Provide the [x, y] coordinate of the cell's center where the given text is located.  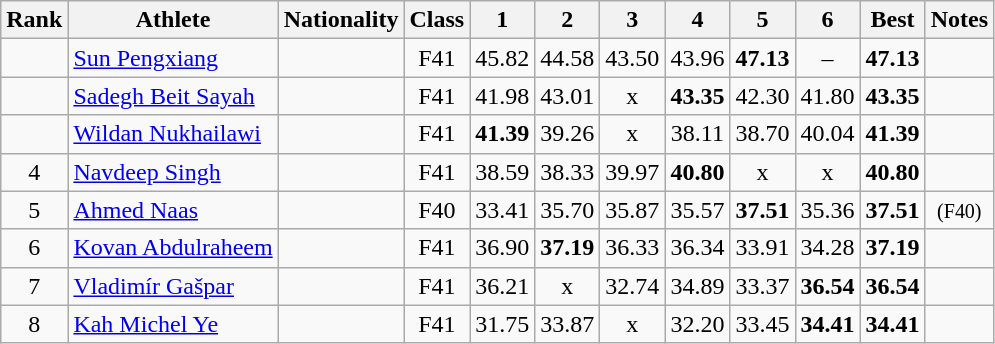
Nationality [341, 20]
39.97 [632, 172]
Kah Michel Ye [173, 324]
36.33 [632, 248]
44.58 [568, 58]
38.33 [568, 172]
33.91 [762, 248]
38.11 [698, 134]
32.20 [698, 324]
41.80 [828, 96]
38.59 [502, 172]
Athlete [173, 20]
38.70 [762, 134]
3 [632, 20]
32.74 [632, 286]
35.57 [698, 210]
F40 [437, 210]
1 [502, 20]
Best [892, 20]
36.34 [698, 248]
36.21 [502, 286]
8 [34, 324]
7 [34, 286]
31.75 [502, 324]
– [828, 58]
35.70 [568, 210]
35.36 [828, 210]
(F40) [959, 210]
34.28 [828, 248]
40.04 [828, 134]
Wildan Nukhailawi [173, 134]
Ahmed Naas [173, 210]
33.37 [762, 286]
33.41 [502, 210]
34.89 [698, 286]
Class [437, 20]
39.26 [568, 134]
42.30 [762, 96]
Sadegh Beit Sayah [173, 96]
Vladimír Gašpar [173, 286]
43.50 [632, 58]
2 [568, 20]
Kovan Abdulraheem [173, 248]
Rank [34, 20]
41.98 [502, 96]
Notes [959, 20]
Navdeep Singh [173, 172]
43.96 [698, 58]
36.90 [502, 248]
Sun Pengxiang [173, 58]
35.87 [632, 210]
45.82 [502, 58]
33.45 [762, 324]
43.01 [568, 96]
33.87 [568, 324]
